Output the (x, y) coordinate of the center of the cell containing the given text.  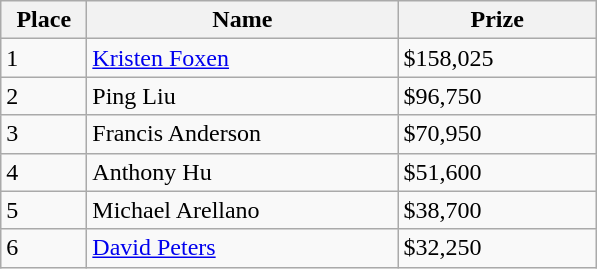
$38,700 (498, 210)
Ping Liu (242, 96)
4 (44, 172)
$70,950 (498, 134)
Place (44, 20)
Michael Arellano (242, 210)
$158,025 (498, 58)
Francis Anderson (242, 134)
3 (44, 134)
Prize (498, 20)
5 (44, 210)
Kristen Foxen (242, 58)
2 (44, 96)
Anthony Hu (242, 172)
$51,600 (498, 172)
1 (44, 58)
6 (44, 248)
$32,250 (498, 248)
$96,750 (498, 96)
David Peters (242, 248)
Name (242, 20)
